Extract the (x, y) coordinate from the center of the cell holding the provided text.  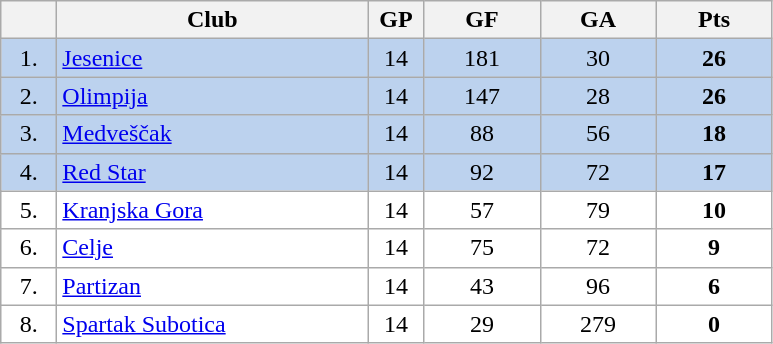
43 (482, 286)
Spartak Subotica (212, 324)
Kranjska Gora (212, 210)
2. (29, 96)
92 (482, 172)
Pts (714, 20)
GP (396, 20)
181 (482, 58)
6. (29, 248)
3. (29, 134)
1. (29, 58)
56 (598, 134)
10 (714, 210)
9 (714, 248)
147 (482, 96)
Jesenice (212, 58)
Red Star (212, 172)
7. (29, 286)
Partizan (212, 286)
29 (482, 324)
57 (482, 210)
Celje (212, 248)
17 (714, 172)
4. (29, 172)
30 (598, 58)
18 (714, 134)
28 (598, 96)
5. (29, 210)
8. (29, 324)
Medveščak (212, 134)
Olimpija (212, 96)
79 (598, 210)
GF (482, 20)
75 (482, 248)
GA (598, 20)
88 (482, 134)
0 (714, 324)
Club (212, 20)
6 (714, 286)
96 (598, 286)
279 (598, 324)
